For the text-containing cell, return its midpoint in (X, Y) coordinate format. 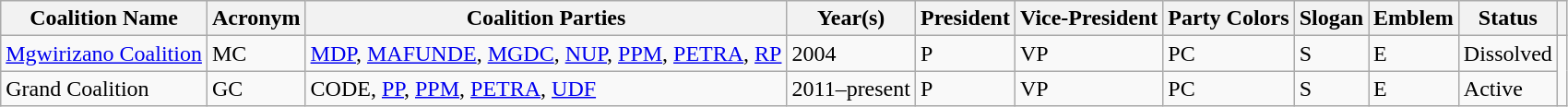
Slogan (1331, 18)
Status (1507, 18)
Coalition Parties (546, 18)
MDP, MAFUNDE, MGDC, NUP, PPM, PETRA, RP (546, 53)
GC (256, 89)
Dissolved (1507, 53)
President (965, 18)
Vice-President (1088, 18)
Grand Coalition (104, 89)
MC (256, 53)
Emblem (1414, 18)
Coalition Name (104, 18)
Acronym (256, 18)
2004 (850, 53)
2011–present (850, 89)
Year(s) (850, 18)
CODE, PP, PPM, PETRA, UDF (546, 89)
Mgwirizano Coalition (104, 53)
Active (1507, 89)
Party Colors (1229, 18)
